Detect which cell encompasses the target text, then output its (x, y) center coordinate. 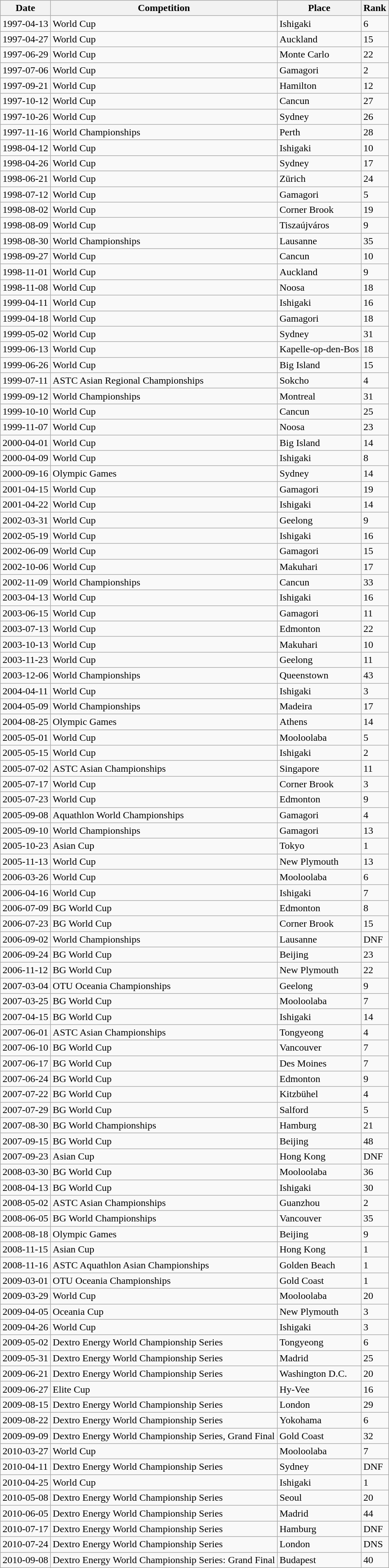
1998-09-27 (25, 256)
Budapest (319, 1560)
2009-08-15 (25, 1405)
2007-09-23 (25, 1156)
Competition (164, 8)
Sokcho (319, 380)
Rank (375, 8)
Kapelle-op-den-Bos (319, 349)
Seoul (319, 1498)
2002-03-31 (25, 520)
2005-05-01 (25, 738)
1999-05-02 (25, 334)
2009-05-02 (25, 1343)
27 (375, 101)
1998-04-12 (25, 148)
2006-07-09 (25, 908)
2005-11-13 (25, 861)
2005-09-10 (25, 830)
1998-06-21 (25, 179)
Place (319, 8)
2002-11-09 (25, 582)
2003-07-13 (25, 629)
36 (375, 1172)
1999-07-11 (25, 380)
2000-09-16 (25, 474)
2008-03-30 (25, 1172)
1999-04-18 (25, 318)
2010-04-11 (25, 1467)
2008-06-05 (25, 1219)
21 (375, 1125)
43 (375, 675)
1997-09-21 (25, 86)
2006-09-02 (25, 939)
2007-08-30 (25, 1125)
1999-04-11 (25, 303)
DNS (375, 1544)
1997-10-12 (25, 101)
Guanzhou (319, 1203)
2007-03-04 (25, 986)
Washington D.C. (319, 1374)
1999-06-26 (25, 365)
2008-11-15 (25, 1250)
2006-04-16 (25, 892)
2009-06-21 (25, 1374)
ASTC Aquathlon Asian Championships (164, 1265)
28 (375, 132)
2007-09-15 (25, 1141)
Hy-Vee (319, 1389)
1997-06-29 (25, 55)
2000-04-01 (25, 442)
33 (375, 582)
1997-04-27 (25, 39)
2005-07-02 (25, 769)
2007-03-25 (25, 1001)
2009-03-01 (25, 1281)
2004-08-25 (25, 722)
1997-04-13 (25, 24)
1998-04-26 (25, 163)
2006-11-12 (25, 970)
48 (375, 1141)
2005-09-08 (25, 815)
2003-12-06 (25, 675)
2005-10-23 (25, 846)
Aquathlon World Championships (164, 815)
2007-07-22 (25, 1094)
1999-06-13 (25, 349)
2004-05-09 (25, 707)
2009-03-29 (25, 1296)
1997-11-16 (25, 132)
Queenstown (319, 675)
2002-10-06 (25, 567)
12 (375, 86)
Golden Beach (319, 1265)
Kitzbühel (319, 1094)
2005-05-15 (25, 753)
2005-07-17 (25, 784)
Dextro Energy World Championship Series: Grand Final (164, 1560)
Des Moines (319, 1063)
1999-09-12 (25, 396)
2009-04-05 (25, 1312)
2006-09-24 (25, 955)
1998-07-12 (25, 194)
2003-04-13 (25, 598)
2007-04-15 (25, 1017)
Madeira (319, 707)
1999-10-10 (25, 411)
2010-03-27 (25, 1451)
2009-08-22 (25, 1420)
40 (375, 1560)
2010-06-05 (25, 1513)
2007-06-01 (25, 1032)
Hamilton (319, 86)
2007-06-24 (25, 1079)
1998-08-09 (25, 225)
Perth (319, 132)
2010-04-25 (25, 1482)
1997-07-06 (25, 70)
2009-06-27 (25, 1389)
2002-06-09 (25, 551)
2009-04-26 (25, 1327)
Tokyo (319, 846)
Tiszaújváros (319, 225)
2007-06-10 (25, 1048)
2003-10-13 (25, 644)
Monte Carlo (319, 55)
Athens (319, 722)
Elite Cup (164, 1389)
29 (375, 1405)
44 (375, 1513)
2007-07-29 (25, 1110)
1999-11-07 (25, 427)
26 (375, 117)
1998-08-30 (25, 241)
1998-11-08 (25, 287)
Yokohama (319, 1420)
ASTC Asian Regional Championships (164, 380)
30 (375, 1188)
2000-04-09 (25, 458)
2010-05-08 (25, 1498)
32 (375, 1435)
2001-04-22 (25, 505)
Oceania Cup (164, 1312)
Montreal (319, 396)
2003-11-23 (25, 660)
1998-08-02 (25, 210)
2010-09-08 (25, 1560)
Zürich (319, 179)
2008-05-02 (25, 1203)
Singapore (319, 769)
Salford (319, 1110)
1997-10-26 (25, 117)
2003-06-15 (25, 613)
2005-07-23 (25, 799)
1998-11-01 (25, 272)
2006-03-26 (25, 877)
2008-04-13 (25, 1188)
2010-07-17 (25, 1529)
2010-07-24 (25, 1544)
2009-05-31 (25, 1358)
Dextro Energy World Championship Series, Grand Final (164, 1435)
Date (25, 8)
2002-05-19 (25, 536)
2007-06-17 (25, 1063)
2009-09-09 (25, 1435)
2008-11-16 (25, 1265)
2004-04-11 (25, 691)
2001-04-15 (25, 489)
2006-07-23 (25, 923)
2008-08-18 (25, 1234)
24 (375, 179)
